Locate the cell with the specified text and output its [X, Y] center coordinate. 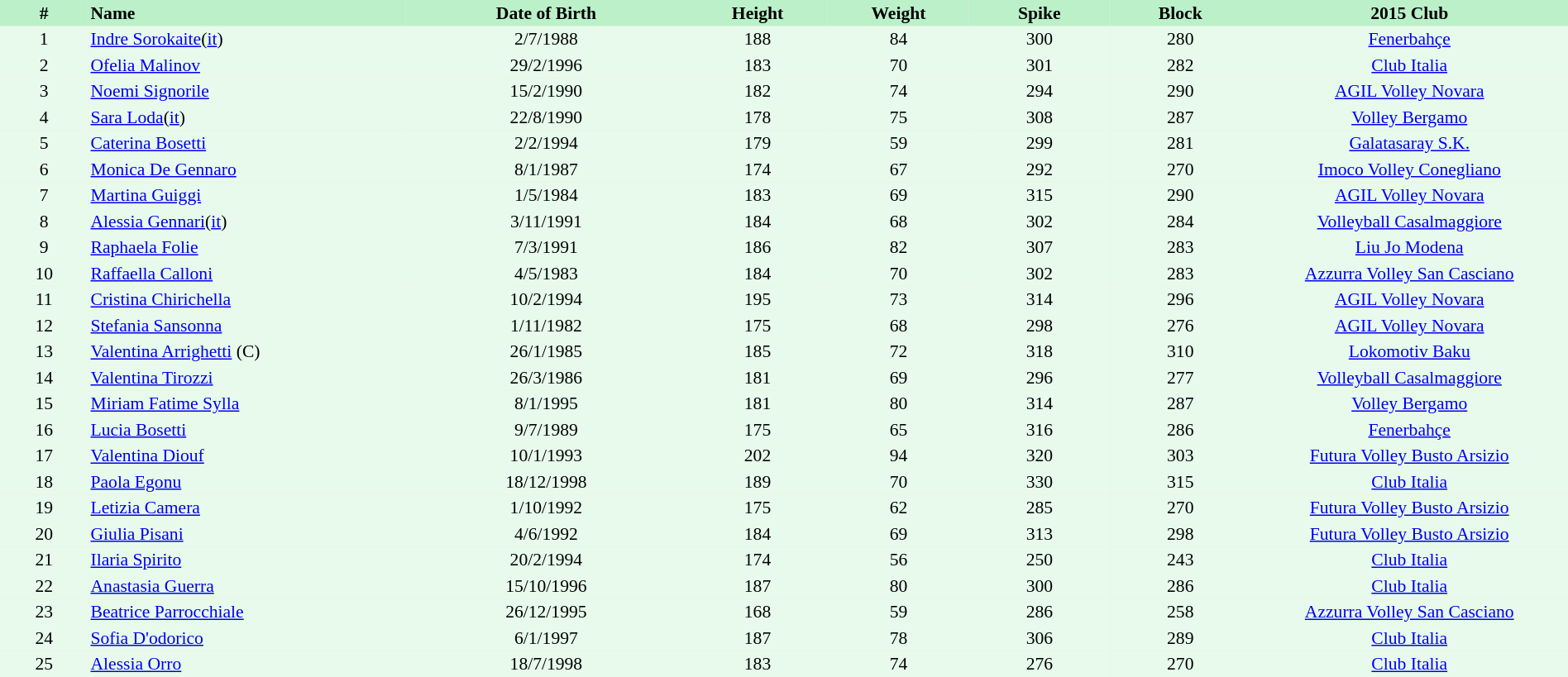
15/10/1996 [546, 586]
Lucia Bosetti [246, 430]
289 [1180, 638]
2 [44, 65]
313 [1040, 534]
Beatrice Parrocchiale [246, 612]
29/2/1996 [546, 65]
243 [1180, 560]
Noemi Signorile [246, 91]
26/12/1995 [546, 612]
303 [1180, 456]
2/7/1988 [546, 40]
16 [44, 430]
Galatasaray S.K. [1409, 144]
185 [758, 352]
Cristina Chirichella [246, 299]
78 [898, 638]
189 [758, 482]
4/5/1983 [546, 274]
307 [1040, 248]
Martina Guiggi [246, 195]
178 [758, 117]
Sara Loda(it) [246, 117]
Block [1180, 13]
3/11/1991 [546, 222]
5 [44, 144]
74 [898, 91]
320 [1040, 456]
Letizia Camera [246, 508]
186 [758, 248]
294 [1040, 91]
Anastasia Guerra [246, 586]
Date of Birth [546, 13]
4 [44, 117]
292 [1040, 169]
21 [44, 560]
8 [44, 222]
168 [758, 612]
Paola Egonu [246, 482]
20 [44, 534]
8/1/1995 [546, 403]
19 [44, 508]
1 [44, 40]
285 [1040, 508]
10/2/1994 [546, 299]
Indre Sorokaite(it) [246, 40]
Name [246, 13]
Monica De Gennaro [246, 169]
281 [1180, 144]
Valentina Arrighetti (C) [246, 352]
Miriam Fatime Sylla [246, 403]
17 [44, 456]
301 [1040, 65]
1/10/1992 [546, 508]
2/2/1994 [546, 144]
Imoco Volley Conegliano [1409, 169]
Stefania Sansonna [246, 326]
82 [898, 248]
# [44, 13]
Valentina Tirozzi [246, 378]
23 [44, 612]
280 [1180, 40]
Height [758, 13]
Weight [898, 13]
12 [44, 326]
Liu Jo Modena [1409, 248]
284 [1180, 222]
10/1/1993 [546, 456]
310 [1180, 352]
11 [44, 299]
65 [898, 430]
13 [44, 352]
22/8/1990 [546, 117]
Raffaella Calloni [246, 274]
179 [758, 144]
195 [758, 299]
202 [758, 456]
Lokomotiv Baku [1409, 352]
8/1/1987 [546, 169]
276 [1180, 326]
2015 Club [1409, 13]
6 [44, 169]
Ofelia Malinov [246, 65]
3 [44, 91]
56 [898, 560]
72 [898, 352]
250 [1040, 560]
75 [898, 117]
1/5/1984 [546, 195]
316 [1040, 430]
18/12/1998 [546, 482]
Ilaria Spirito [246, 560]
10 [44, 274]
9/7/1989 [546, 430]
Alessia Gennari(it) [246, 222]
15/2/1990 [546, 91]
4/6/1992 [546, 534]
330 [1040, 482]
26/1/1985 [546, 352]
67 [898, 169]
9 [44, 248]
182 [758, 91]
6/1/1997 [546, 638]
15 [44, 403]
Caterina Bosetti [246, 144]
20/2/1994 [546, 560]
7 [44, 195]
7/3/1991 [546, 248]
308 [1040, 117]
Giulia Pisani [246, 534]
318 [1040, 352]
Sofia D'odorico [246, 638]
84 [898, 40]
Valentina Diouf [246, 456]
94 [898, 456]
306 [1040, 638]
24 [44, 638]
Spike [1040, 13]
26/3/1986 [546, 378]
62 [898, 508]
14 [44, 378]
1/11/1982 [546, 326]
18 [44, 482]
277 [1180, 378]
73 [898, 299]
22 [44, 586]
282 [1180, 65]
299 [1040, 144]
258 [1180, 612]
Raphaela Folie [246, 248]
188 [758, 40]
